Capture the cell that displays the provided text and extract its [X, Y] central coordinate. 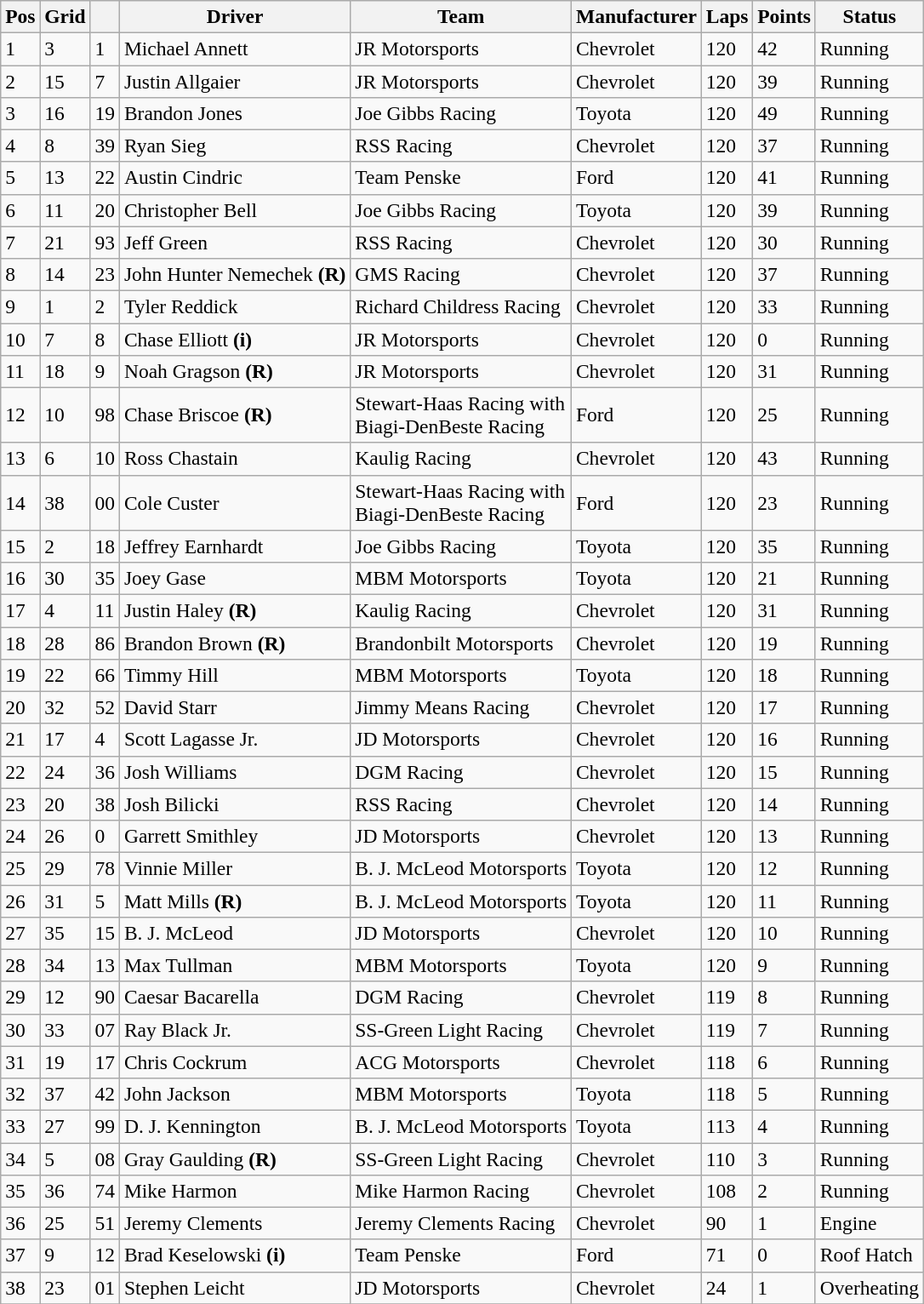
Joey Gase [235, 578]
Driver [235, 16]
Josh Bilicki [235, 804]
71 [727, 1255]
Justin Allgaier [235, 81]
D. J. Kennington [235, 1126]
John Hunter Nemechek (R) [235, 274]
51 [105, 1223]
Roof Hatch [870, 1255]
Ryan Sieg [235, 146]
Max Tullman [235, 965]
Mike Harmon [235, 1191]
Brandon Jones [235, 113]
07 [105, 1030]
Gray Gaulding (R) [235, 1158]
41 [784, 178]
108 [727, 1191]
Caesar Bacarella [235, 998]
43 [784, 459]
52 [105, 707]
Grid [65, 16]
Brad Keselowski (i) [235, 1255]
Engine [870, 1223]
John Jackson [235, 1094]
David Starr [235, 707]
99 [105, 1126]
Justin Haley (R) [235, 610]
Jeff Green [235, 243]
Jeffrey Earnhardt [235, 546]
93 [105, 243]
08 [105, 1158]
Noah Gragson (R) [235, 371]
00 [105, 502]
Chase Elliott (i) [235, 339]
Laps [727, 16]
Team [461, 16]
Vinnie Miller [235, 868]
Jimmy Means Racing [461, 707]
Chris Cockrum [235, 1062]
66 [105, 675]
ACG Motorsports [461, 1062]
Status [870, 16]
86 [105, 643]
49 [784, 113]
Chase Briscoe (R) [235, 415]
Jeremy Clements [235, 1223]
Josh Williams [235, 772]
Richard Childress Racing [461, 306]
Ray Black Jr. [235, 1030]
Austin Cindric [235, 178]
Christopher Bell [235, 210]
Overheating [870, 1288]
B. J. McLeod [235, 933]
78 [105, 868]
Stephen Leicht [235, 1288]
01 [105, 1288]
Timmy Hill [235, 675]
113 [727, 1126]
GMS Racing [461, 274]
Brandonbilt Motorsports [461, 643]
Ross Chastain [235, 459]
Matt Mills (R) [235, 901]
Garrett Smithley [235, 836]
Pos [20, 16]
Scott Lagasse Jr. [235, 740]
Brandon Brown (R) [235, 643]
110 [727, 1158]
Points [784, 16]
Jeremy Clements Racing [461, 1223]
Michael Annett [235, 49]
Manufacturer [636, 16]
74 [105, 1191]
98 [105, 415]
Tyler Reddick [235, 306]
Mike Harmon Racing [461, 1191]
Cole Custer [235, 502]
